Identify which cell holds the provided text, then report its (x, y) central coordinate. 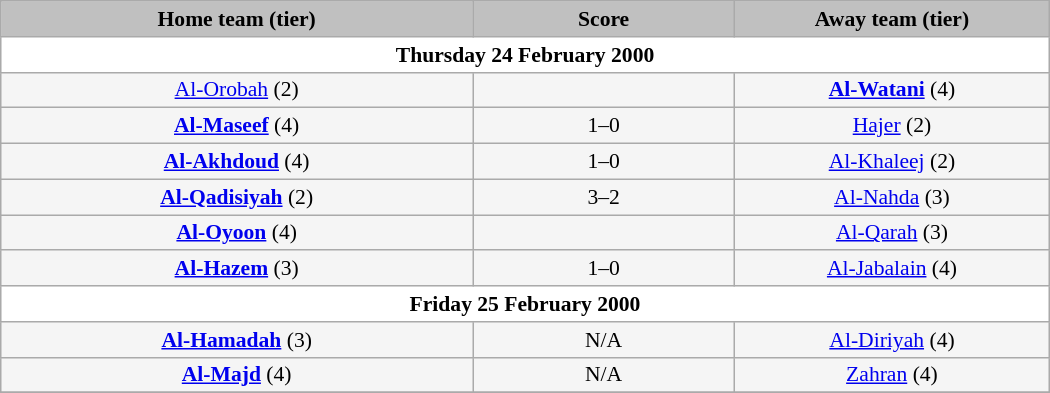
Al-Maseef (4) (237, 126)
Hajer (2) (892, 126)
Al-Majd (4) (237, 375)
Al-Akhdoud (4) (237, 162)
Al-Watani (4) (892, 90)
Zahran (4) (892, 375)
Al-Hazem (3) (237, 269)
Friday 25 February 2000 (525, 304)
Score (604, 19)
Away team (tier) (892, 19)
Al-Nahda (3) (892, 197)
Al-Jabalain (4) (892, 269)
3–2 (604, 197)
Al-Qarah (3) (892, 233)
Al-Qadisiyah (2) (237, 197)
Al-Orobah (2) (237, 90)
Al-Oyoon (4) (237, 233)
Al-Diriyah (4) (892, 340)
Home team (tier) (237, 19)
Thursday 24 February 2000 (525, 55)
Al-Khaleej (2) (892, 162)
Al-Hamadah (3) (237, 340)
